Identify which cell holds the provided text, then report its (X, Y) central coordinate. 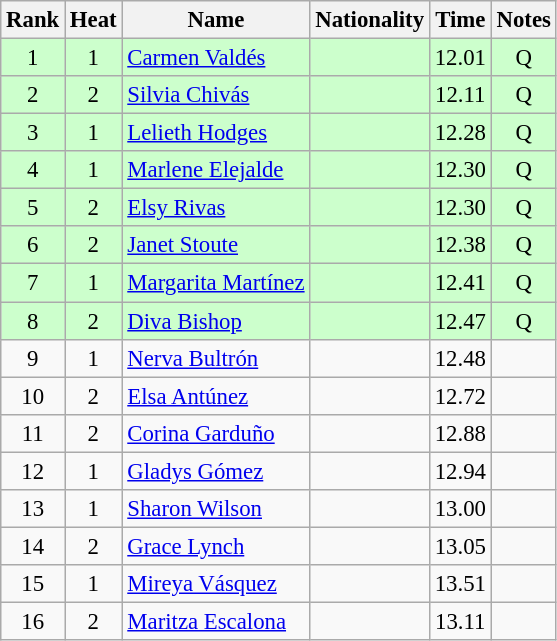
13 (33, 509)
16 (33, 621)
Nationality (370, 20)
13.05 (460, 546)
Diva Bishop (216, 321)
15 (33, 584)
Silvia Chivás (216, 95)
4 (33, 170)
13.51 (460, 584)
12.94 (460, 471)
8 (33, 321)
Grace Lynch (216, 546)
12.01 (460, 58)
Rank (33, 20)
Carmen Valdés (216, 58)
Elsa Antúnez (216, 396)
Marlene Elejalde (216, 170)
12.47 (460, 321)
6 (33, 245)
11 (33, 433)
13.00 (460, 509)
Corina Garduño (216, 433)
Sharon Wilson (216, 509)
Name (216, 20)
12.28 (460, 133)
13.11 (460, 621)
Heat (94, 20)
12.72 (460, 396)
12.11 (460, 95)
7 (33, 283)
9 (33, 358)
Lelieth Hodges (216, 133)
10 (33, 396)
Time (460, 20)
Janet Stoute (216, 245)
Nerva Bultrón (216, 358)
12.41 (460, 283)
12 (33, 471)
Gladys Gómez (216, 471)
12.88 (460, 433)
Margarita Martínez (216, 283)
Mireya Vásquez (216, 584)
5 (33, 208)
14 (33, 546)
Elsy Rivas (216, 208)
12.38 (460, 245)
Notes (524, 20)
12.48 (460, 358)
Maritza Escalona (216, 621)
3 (33, 133)
